Extract the (x, y) coordinate from the center of the cell holding the provided text.  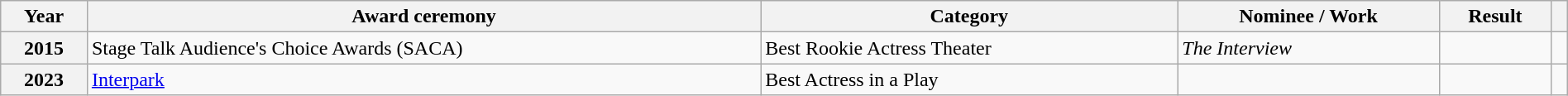
Award ceremony (423, 17)
The Interview (1308, 48)
Stage Talk Audience's Choice Awards (SACA) (423, 48)
Best Rookie Actress Theater (969, 48)
Interpark (423, 79)
Nominee / Work (1308, 17)
Year (45, 17)
Category (969, 17)
Best Actress in a Play (969, 79)
Result (1495, 17)
2015 (45, 48)
2023 (45, 79)
